Scan for the cell matching the given text and deliver its (x, y) coordinate at center. 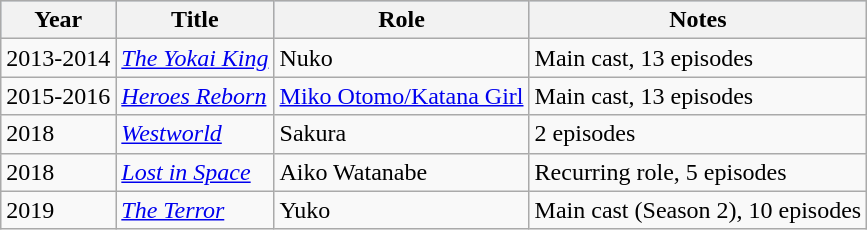
Heroes Reborn (195, 96)
Main cast (Season 2), 10 episodes (698, 210)
Sakura (402, 134)
The Terror (195, 210)
Aiko Watanabe (402, 172)
Yuko (402, 210)
Lost in Space (195, 172)
2015-2016 (58, 96)
Nuko (402, 58)
Title (195, 20)
Recurring role, 5 episodes (698, 172)
Year (58, 20)
2 episodes (698, 134)
Notes (698, 20)
2019 (58, 210)
The Yokai King (195, 58)
Westworld (195, 134)
Miko Otomo/Katana Girl (402, 96)
2013-2014 (58, 58)
Role (402, 20)
